Find where the given text appears and provide that cell's center as [X, Y] coordinate. 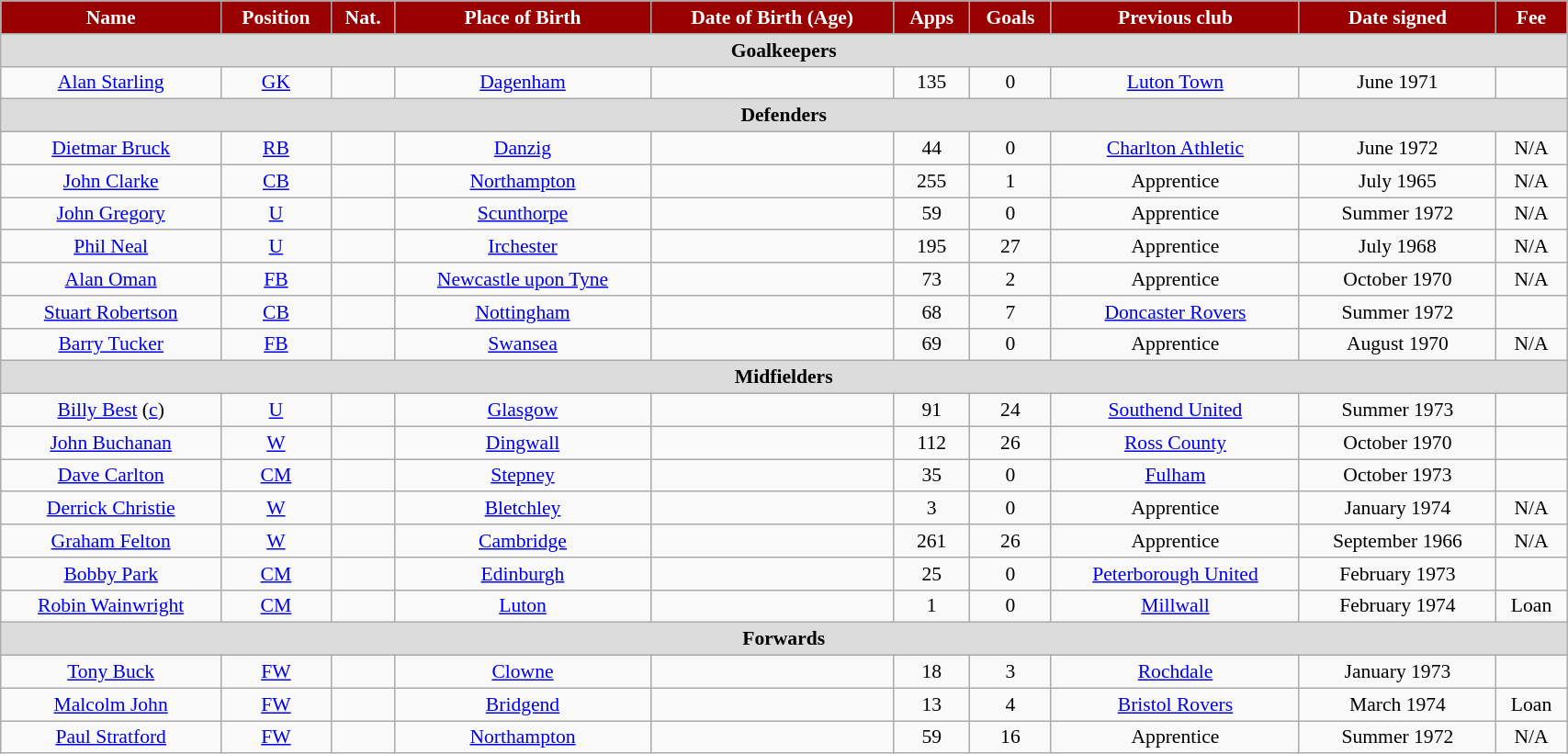
Stuart Robertson [111, 312]
Alan Oman [111, 279]
Clowne [523, 672]
John Buchanan [111, 443]
Robin Wainwright [111, 606]
Place of Birth [523, 17]
13 [931, 704]
Tony Buck [111, 672]
Cambridge [523, 541]
261 [931, 541]
July 1968 [1397, 247]
Apps [931, 17]
Scunthorpe [523, 214]
4 [1010, 704]
25 [931, 574]
16 [1010, 737]
Millwall [1175, 606]
John Gregory [111, 214]
Alan Starling [111, 83]
Forwards [784, 639]
Bridgend [523, 704]
June 1972 [1397, 149]
Previous club [1175, 17]
69 [931, 344]
35 [931, 476]
Defenders [784, 116]
Luton Town [1175, 83]
January 1973 [1397, 672]
Dingwall [523, 443]
Position [276, 17]
255 [931, 181]
Swansea [523, 344]
18 [931, 672]
Barry Tucker [111, 344]
27 [1010, 247]
Bristol Rovers [1175, 704]
Danzig [523, 149]
24 [1010, 411]
73 [931, 279]
Southend United [1175, 411]
Doncaster Rovers [1175, 312]
Stepney [523, 476]
Bletchley [523, 509]
Ross County [1175, 443]
October 1973 [1397, 476]
Phil Neal [111, 247]
Nat. [363, 17]
Dietmar Bruck [111, 149]
Nottingham [523, 312]
RB [276, 149]
Graham Felton [111, 541]
135 [931, 83]
Edinburgh [523, 574]
GK [276, 83]
Peterborough United [1175, 574]
Bobby Park [111, 574]
Newcastle upon Tyne [523, 279]
Luton [523, 606]
February 1973 [1397, 574]
March 1974 [1397, 704]
Rochdale [1175, 672]
91 [931, 411]
January 1974 [1397, 509]
Date of Birth (Age) [772, 17]
112 [931, 443]
Goalkeepers [784, 51]
Goals [1010, 17]
195 [931, 247]
John Clarke [111, 181]
August 1970 [1397, 344]
Paul Stratford [111, 737]
February 1974 [1397, 606]
Fee [1530, 17]
44 [931, 149]
Name [111, 17]
Midfielders [784, 377]
7 [1010, 312]
Dave Carlton [111, 476]
Date signed [1397, 17]
2 [1010, 279]
Derrick Christie [111, 509]
September 1966 [1397, 541]
Malcolm John [111, 704]
Charlton Athletic [1175, 149]
Irchester [523, 247]
68 [931, 312]
Fulham [1175, 476]
Glasgow [523, 411]
Summer 1973 [1397, 411]
Dagenham [523, 83]
Billy Best (c) [111, 411]
June 1971 [1397, 83]
July 1965 [1397, 181]
